Extract the (x, y) coordinate from the center of the cell holding the provided text.  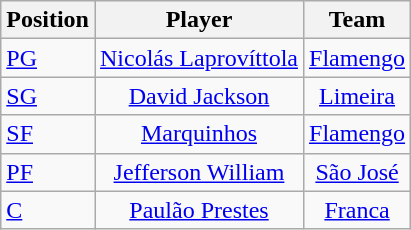
Jefferson William (198, 172)
SF (48, 134)
Marquinhos (198, 134)
C (48, 210)
São José (358, 172)
PG (48, 58)
Limeira (358, 96)
Franca (358, 210)
David Jackson (198, 96)
PF (48, 172)
Nicolás Laprovíttola (198, 58)
Player (198, 20)
SG (48, 96)
Paulão Prestes (198, 210)
Team (358, 20)
Position (48, 20)
